Return [X, Y] of the center of cell containing provided text 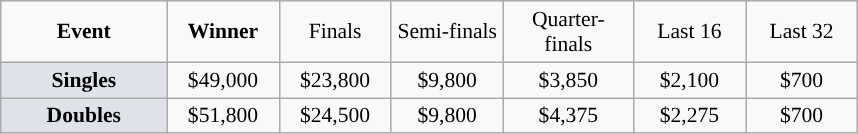
$49,000 [223, 80]
$51,800 [223, 116]
$4,375 [568, 116]
$3,850 [568, 80]
Last 32 [802, 32]
Singles [84, 80]
Quarter-finals [568, 32]
$2,275 [689, 116]
$24,500 [335, 116]
Event [84, 32]
$23,800 [335, 80]
$2,100 [689, 80]
Doubles [84, 116]
Finals [335, 32]
Last 16 [689, 32]
Winner [223, 32]
Semi-finals [447, 32]
